For the text-containing cell, return its midpoint in (x, y) coordinate format. 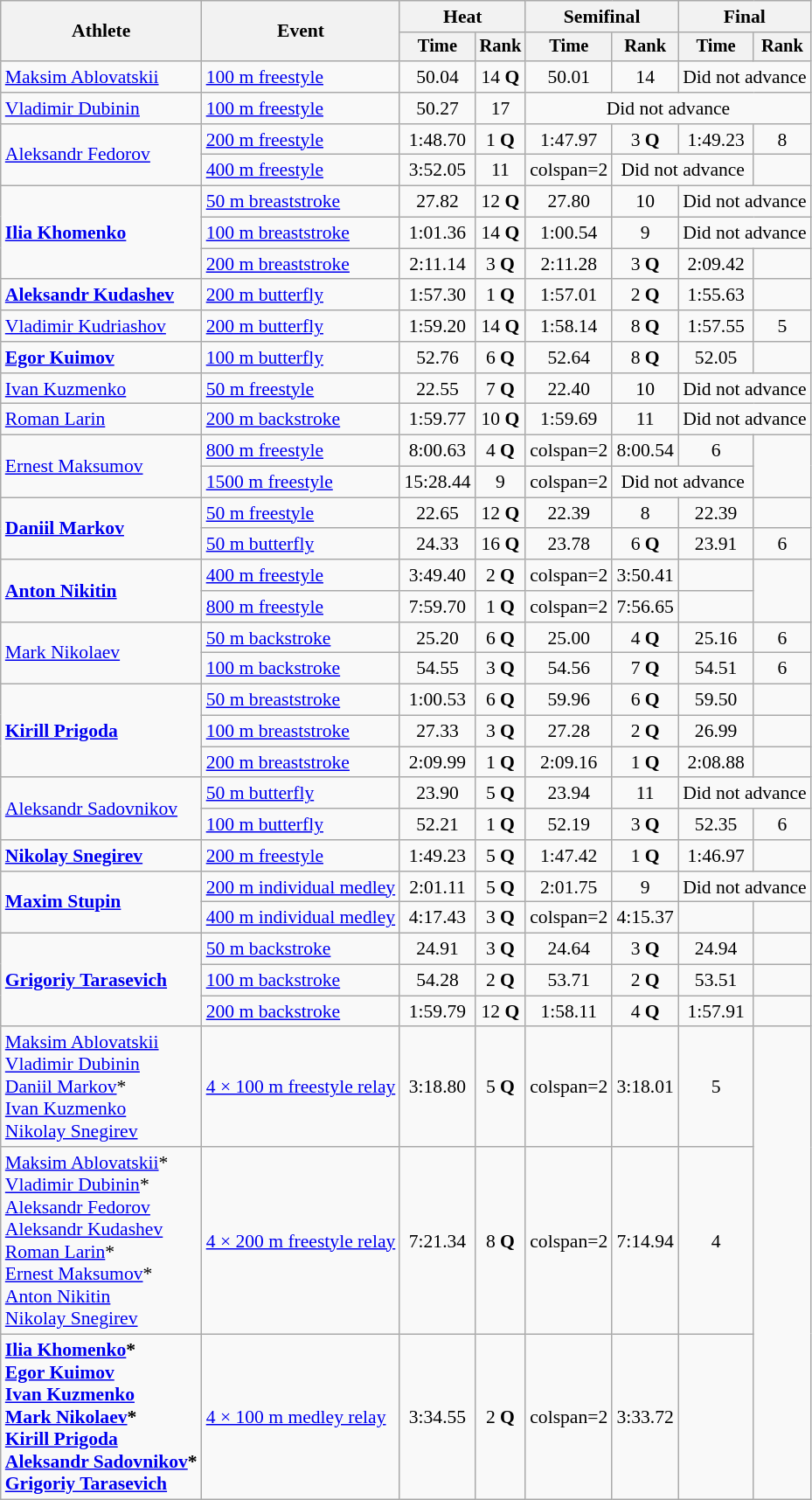
3:52.05 (437, 170)
Aleksandr Sadovnikov (101, 809)
1:59.20 (437, 326)
Anton Nikitin (101, 591)
25.00 (568, 638)
4 × 100 m freestyle relay (301, 1087)
22.55 (437, 389)
Roman Larin (101, 420)
2:09.16 (568, 762)
1:58.14 (568, 326)
1:57.91 (716, 1011)
53.51 (716, 981)
1500 m freestyle (301, 483)
4 × 200 m freestyle relay (301, 1240)
2:11.28 (568, 264)
14 (645, 77)
54.55 (437, 669)
24.91 (437, 949)
22.40 (568, 389)
16 Q (501, 545)
Maxim Stupin (101, 902)
52.64 (568, 358)
2:08.88 (716, 762)
Ivan Kuzmenko (101, 389)
7:14.94 (645, 1240)
52.21 (437, 824)
400 m individual medley (301, 918)
8:00.63 (437, 451)
54.56 (568, 669)
1:48.70 (437, 140)
Athlete (101, 31)
15:28.44 (437, 483)
Maksim Ablovatskii*Vladimir Dubinin*Aleksandr FedorovAleksandr KudashevRoman Larin*Ernest Maksumov*Anton NikitinNikolay Snegirev (101, 1240)
3:34.55 (437, 1418)
23.94 (568, 794)
25.16 (716, 638)
1:46.97 (716, 856)
1:57.30 (437, 295)
1:57.55 (716, 326)
1:00.54 (568, 233)
1:01.36 (437, 233)
3:18.80 (437, 1087)
50.27 (437, 108)
Final (745, 17)
2:01.75 (568, 887)
1:47.97 (568, 140)
Ernest Maksumov (101, 467)
59.50 (716, 700)
24.94 (716, 949)
Maksim Ablovatskii (101, 77)
1:58.11 (568, 1011)
3:49.40 (437, 575)
3:33.72 (645, 1418)
50.01 (568, 77)
24.33 (437, 545)
17 (501, 108)
Ilia Khomenko*Egor KuimovIvan KuzmenkoMark Nikolaev*Kirill PrigodaAleksandr Sadovnikov*Grigoriy Tarasevich (101, 1418)
2:11.14 (437, 264)
7:59.70 (437, 607)
59.96 (568, 700)
Aleksandr Fedorov (101, 156)
7:21.34 (437, 1240)
54.28 (437, 981)
Egor Kuimov (101, 358)
Aleksandr Kudashev (101, 295)
1:59.79 (437, 1011)
26.99 (716, 732)
Mark Nikolaev (101, 654)
Grigoriy Tarasevich (101, 981)
24.64 (568, 949)
52.76 (437, 358)
3:18.01 (645, 1087)
Vladimir Kudriashov (101, 326)
22.65 (437, 513)
Heat (462, 17)
27.82 (437, 202)
Ilia Khomenko (101, 233)
Nikolay Snegirev (101, 856)
54.51 (716, 669)
Maksim AblovatskiiVladimir DubininDaniil Markov*Ivan KuzmenkoNikolay Snegirev (101, 1087)
4:15.37 (645, 918)
3:50.41 (645, 575)
7:56.65 (645, 607)
Event (301, 31)
1:59.69 (568, 420)
4:17.43 (437, 918)
25.20 (437, 638)
27.80 (568, 202)
27.28 (568, 732)
27.33 (437, 732)
50.04 (437, 77)
2:09.99 (437, 762)
4 (716, 1240)
Kirill Prigoda (101, 731)
1:59.77 (437, 420)
10 Q (501, 420)
Semifinal (601, 17)
1:00.53 (437, 700)
23.90 (437, 794)
52.05 (716, 358)
53.71 (568, 981)
23.91 (716, 545)
1:57.01 (568, 295)
23.78 (568, 545)
4 × 100 m medley relay (301, 1418)
Daniil Markov (101, 528)
2:09.42 (716, 264)
8:00.54 (645, 451)
52.35 (716, 824)
1:47.42 (568, 856)
Vladimir Dubinin (101, 108)
200 m individual medley (301, 887)
52.19 (568, 824)
1:55.63 (716, 295)
2:01.11 (437, 887)
